Capture the cell that displays the provided text and extract its [x, y] central coordinate. 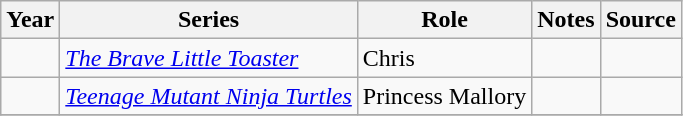
Source [640, 20]
Teenage Mutant Ninja Turtles [209, 96]
Series [209, 20]
Year [30, 20]
Role [444, 20]
The Brave Little Toaster [209, 58]
Princess Mallory [444, 96]
Chris [444, 58]
Notes [566, 20]
